Return the (x, y) coordinate for the center point of the cell that contains the specified text.  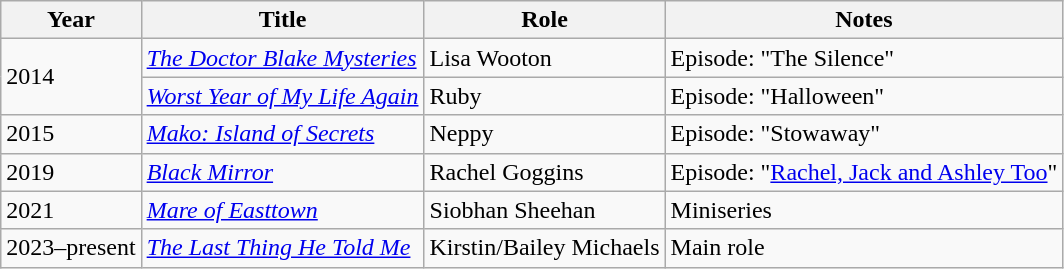
Main role (864, 248)
Episode: "Stowaway" (864, 134)
Neppy (544, 134)
2015 (71, 134)
Siobhan Sheehan (544, 210)
Episode: "The Silence" (864, 58)
2021 (71, 210)
Lisa Wooton (544, 58)
Rachel Goggins (544, 172)
Ruby (544, 96)
Title (282, 20)
Year (71, 20)
Worst Year of My Life Again (282, 96)
Episode: "Halloween" (864, 96)
Episode: "Rachel, Jack and Ashley Too" (864, 172)
2019 (71, 172)
Mare of Easttown (282, 210)
Role (544, 20)
Miniseries (864, 210)
Kirstin/Bailey Michaels (544, 248)
The Last Thing He Told Me (282, 248)
2023–present (71, 248)
2014 (71, 77)
Notes (864, 20)
Black Mirror (282, 172)
The Doctor Blake Mysteries (282, 58)
Mako: Island of Secrets (282, 134)
